Extract the (X, Y) coordinate from the center of the cell holding the provided text.  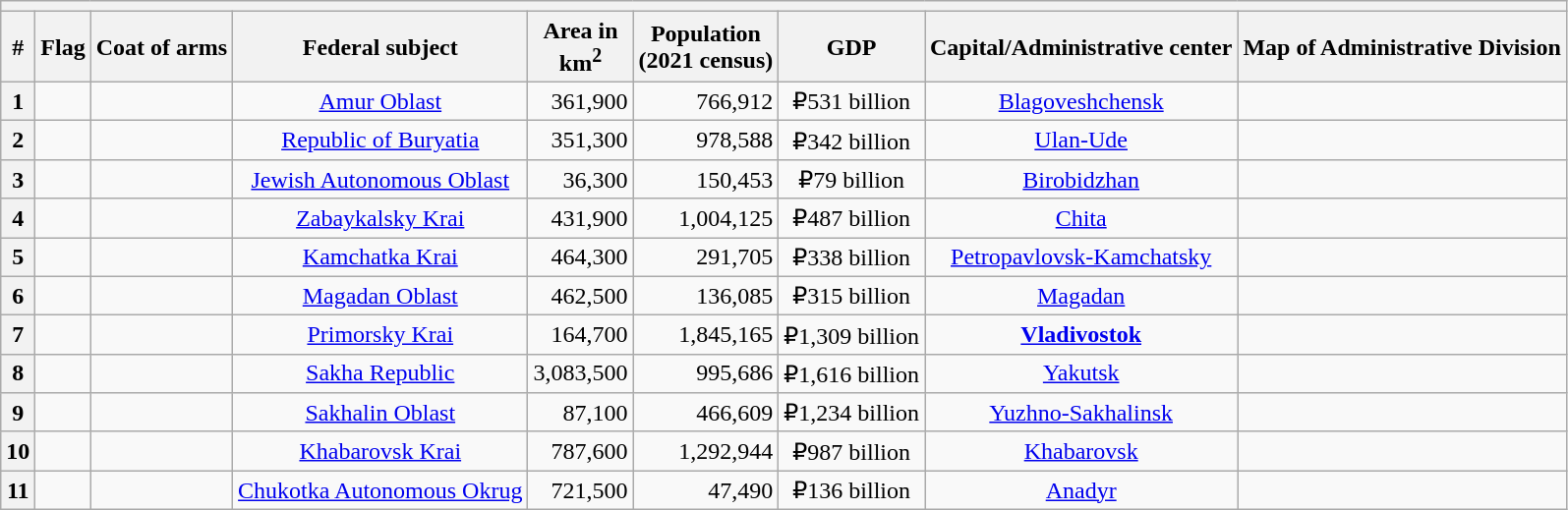
₽136 billion (851, 490)
Federal subject (380, 47)
787,600 (580, 451)
5 (18, 257)
₽1,234 billion (851, 413)
Primorsky Krai (380, 335)
Flag (63, 47)
995,686 (706, 373)
10 (18, 451)
2 (18, 141)
Khabarovsk Krai (380, 451)
8 (18, 373)
9 (18, 413)
721,500 (580, 490)
Kamchatka Krai (380, 257)
136,085 (706, 296)
Vladivostok (1080, 335)
Area inkm2 (580, 47)
Sakha Republic (380, 373)
150,453 (706, 179)
47,490 (706, 490)
Anadyr (1080, 490)
Blagoveshchensk (1080, 101)
Zabaykalsky Krai (380, 218)
464,300 (580, 257)
Republic of Buryatia (380, 141)
36,300 (580, 179)
351,300 (580, 141)
Magadan (1080, 296)
1 (18, 101)
3 (18, 179)
Sakhalin Oblast (380, 413)
291,705 (706, 257)
7 (18, 335)
4 (18, 218)
Magadan Oblast (380, 296)
361,900 (580, 101)
6 (18, 296)
# (18, 47)
₽315 billion (851, 296)
₽338 billion (851, 257)
₽342 billion (851, 141)
11 (18, 490)
Birobidzhan (1080, 179)
₽1,616 billion (851, 373)
₽531 billion (851, 101)
₽79 billion (851, 179)
₽987 billion (851, 451)
Capital/Administrative center (1080, 47)
466,609 (706, 413)
Ulan-Ude (1080, 141)
87,100 (580, 413)
Yuzhno-Sakhalinsk (1080, 413)
Population(2021 census) (706, 47)
₽487 billion (851, 218)
Map of Administrative Division (1402, 47)
978,588 (706, 141)
₽1,309 billion (851, 335)
1,004,125 (706, 218)
Yakutsk (1080, 373)
766,912 (706, 101)
431,900 (580, 218)
Amur Oblast (380, 101)
Khabarovsk (1080, 451)
GDP (851, 47)
1,292,944 (706, 451)
Jewish Autonomous Oblast (380, 179)
164,700 (580, 335)
Chukotka Autonomous Okrug (380, 490)
Petropavlovsk-Kamchatsky (1080, 257)
Chita (1080, 218)
Coat of arms (161, 47)
3,083,500 (580, 373)
462,500 (580, 296)
1,845,165 (706, 335)
